Scan for the cell matching the given text and deliver its (X, Y) coordinate at center. 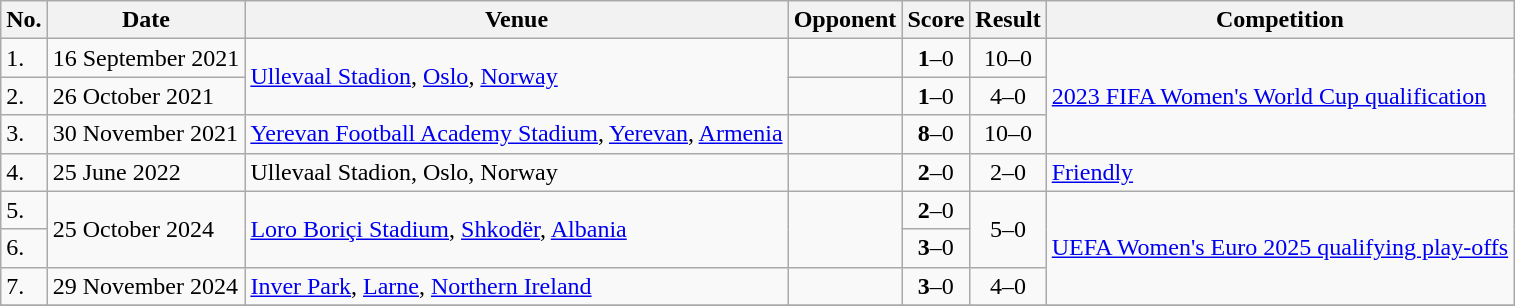
Venue (516, 20)
Opponent (845, 20)
26 October 2021 (146, 96)
5–0 (1008, 229)
4. (24, 172)
25 June 2022 (146, 172)
6. (24, 248)
Date (146, 20)
UEFA Women's Euro 2025 qualifying play-offs (1280, 248)
25 October 2024 (146, 229)
2023 FIFA Women's World Cup qualification (1280, 96)
Yerevan Football Academy Stadium, Yerevan, Armenia (516, 134)
Score (936, 20)
Competition (1280, 20)
Friendly (1280, 172)
3. (24, 134)
8–0 (936, 134)
5. (24, 210)
Result (1008, 20)
29 November 2024 (146, 286)
2. (24, 96)
Loro Boriçi Stadium, Shkodër, Albania (516, 229)
Inver Park, Larne, Northern Ireland (516, 286)
No. (24, 20)
1. (24, 58)
16 September 2021 (146, 58)
7. (24, 286)
30 November 2021 (146, 134)
